Find where the given text appears and provide that cell's center as [x, y] coordinate. 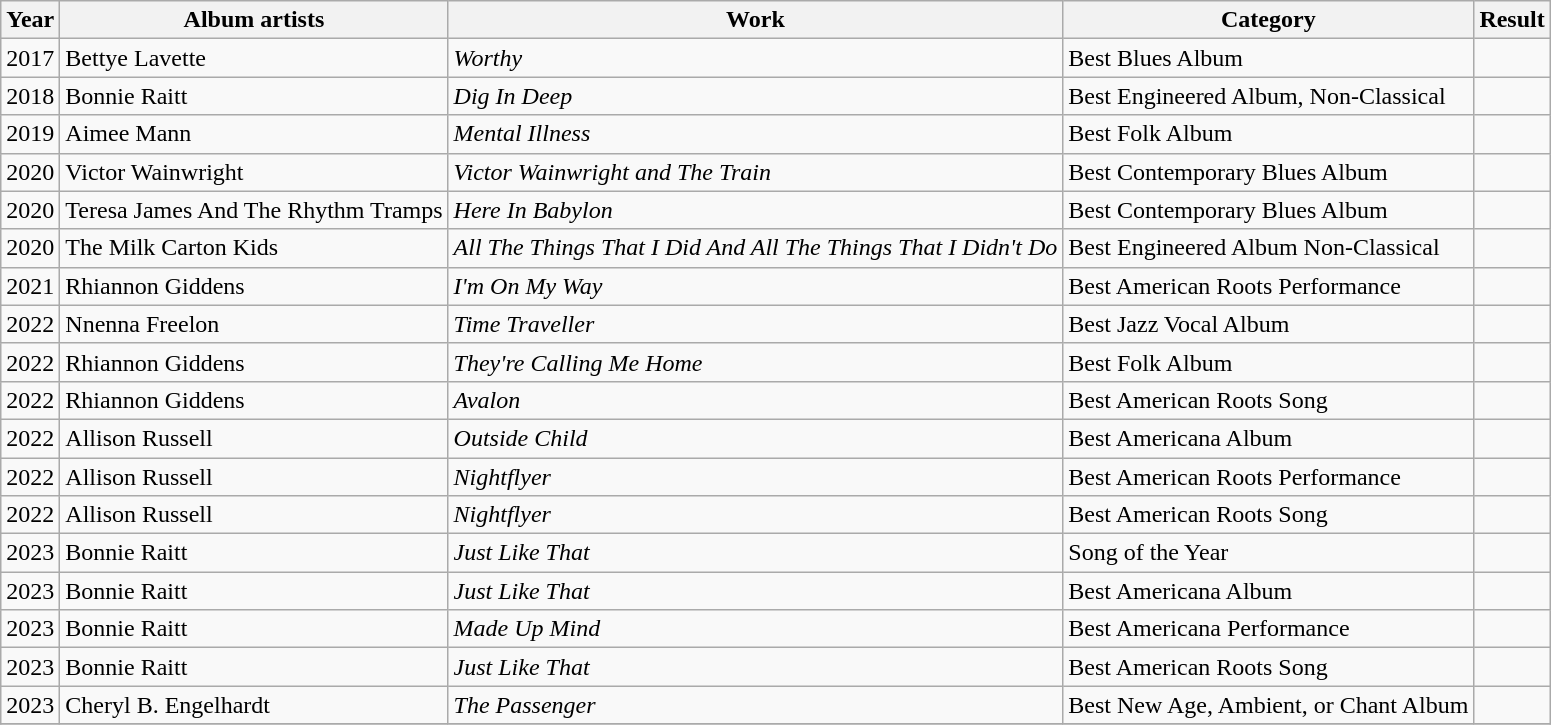
Year [30, 20]
Album artists [254, 20]
Victor Wainwright and The Train [756, 172]
2018 [30, 96]
Outside Child [756, 438]
2017 [30, 58]
Best Engineered Album, Non-Classical [1268, 96]
All The Things That I Did And All The Things That I Didn't Do [756, 248]
Dig In Deep [756, 96]
The Passenger [756, 705]
Song of the Year [1268, 553]
Time Traveller [756, 324]
Made Up Mind [756, 629]
Avalon [756, 400]
Category [1268, 20]
Best New Age, Ambient, or Chant Album [1268, 705]
Here In Babylon [756, 210]
Best Blues Album [1268, 58]
Teresa James And The Rhythm Tramps [254, 210]
Cheryl B. Engelhardt [254, 705]
Aimee Mann [254, 134]
I'm On My Way [756, 286]
Nnenna Freelon [254, 324]
Best Jazz Vocal Album [1268, 324]
Victor Wainwright [254, 172]
Worthy [756, 58]
They're Calling Me Home [756, 362]
Best Engineered Album Non-Classical [1268, 248]
Mental Illness [756, 134]
2019 [30, 134]
Best Americana Performance [1268, 629]
The Milk Carton Kids [254, 248]
2021 [30, 286]
Work [756, 20]
Bettye Lavette [254, 58]
Result [1512, 20]
